Detect which cell encompasses the target text, then output its (X, Y) center coordinate. 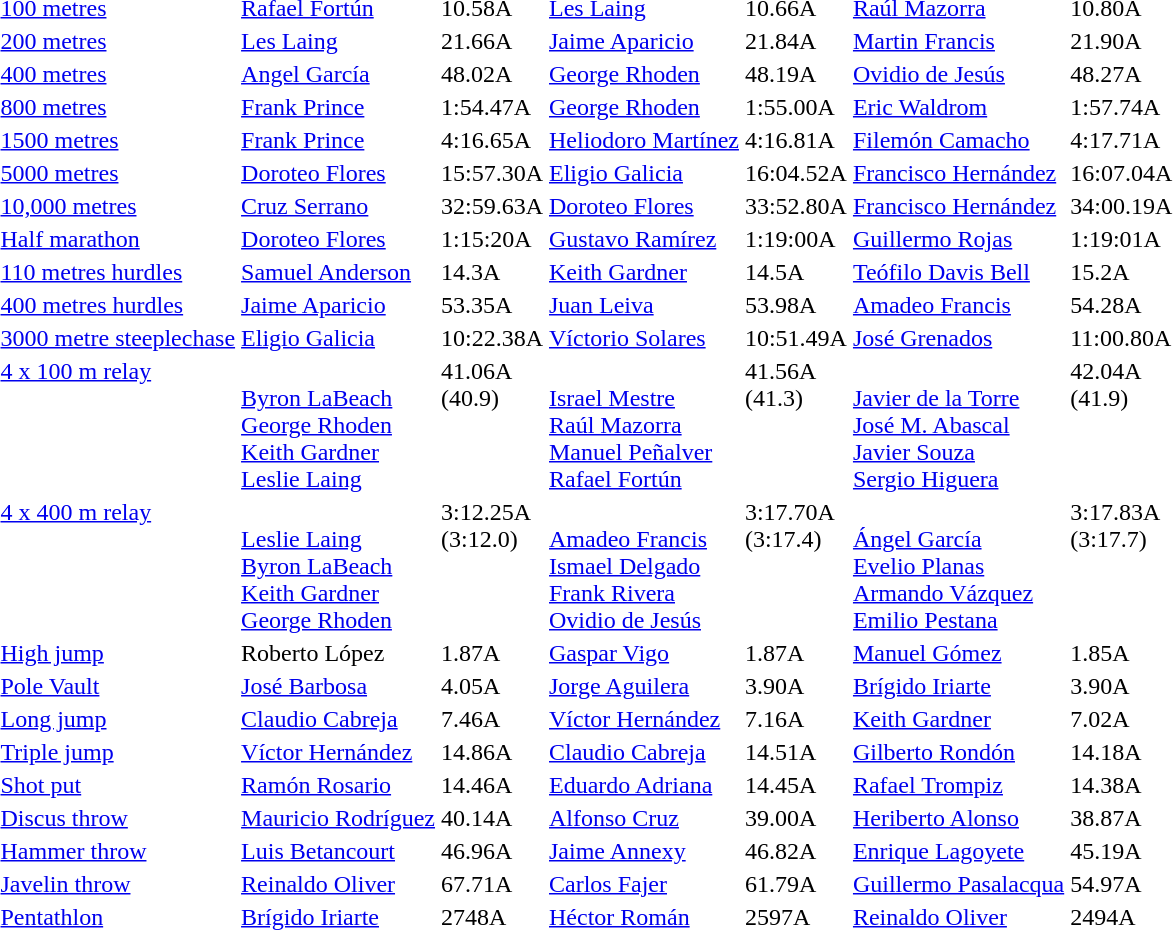
21.84A (796, 41)
Angel García (338, 74)
40.14A (492, 818)
41.56A(41.3) (796, 425)
14.46A (492, 785)
Gaspar Vigo (644, 653)
14.86A (492, 752)
41.06A(40.9) (492, 425)
16:04.52A (796, 173)
Byron LaBeach George Rhoden Keith Gardner Leslie Laing (338, 425)
Eric Waldrom (958, 107)
10:22.38A (492, 338)
Ramón Rosario (338, 785)
61.79A (796, 884)
Javier de la Torre José M. Abascal Javier Souza Sergio Higuera (958, 425)
Jaime Annexy (644, 851)
67.71A (492, 884)
Jorge Aguilera (644, 686)
Brígido Iriarte (958, 686)
Alfonso Cruz (644, 818)
Ovidio de Jesús (958, 74)
Guillermo Rojas (958, 239)
Les Laing (338, 41)
3.90A (796, 686)
Filemón Camacho (958, 140)
14.3A (492, 272)
Enrique Lagoyete (958, 851)
Teófilo Davis Bell (958, 272)
14.5A (796, 272)
33:52.80A (796, 206)
7.46A (492, 719)
1:55.00A (796, 107)
Mauricio Rodríguez (338, 818)
39.00A (796, 818)
Guillermo Pasalacqua (958, 884)
Ángel García Evelio Planas Armando Vázquez Emilio Pestana (958, 566)
1:15:20A (492, 239)
José Grenados (958, 338)
Reinaldo Oliver (338, 884)
Leslie Laing Byron LaBeach Keith Gardner George Rhoden (338, 566)
14.51A (796, 752)
Víctorio Solares (644, 338)
Israel Mestre Raúl Mazorra Manuel Peñalver Rafael Fortún (644, 425)
Amadeo Francis (958, 305)
Gustavo Ramírez (644, 239)
Samuel Anderson (338, 272)
7.16A (796, 719)
Roberto López (338, 653)
José Barbosa (338, 686)
15:57.30A (492, 173)
48.02A (492, 74)
4.05A (492, 686)
Carlos Fajer (644, 884)
Luis Betancourt (338, 851)
53.98A (796, 305)
53.35A (492, 305)
10:51.49A (796, 338)
Eduardo Adriana (644, 785)
Juan Leiva (644, 305)
1:54.47A (492, 107)
Rafael Trompiz (958, 785)
Martin Francis (958, 41)
Gilberto Rondón (958, 752)
Heliodoro Martínez (644, 140)
4:16.81A (796, 140)
Heriberto Alonso (958, 818)
3:12.25A(3:12.0) (492, 566)
1:19:00A (796, 239)
14.45A (796, 785)
21.66A (492, 41)
46.96A (492, 851)
Cruz Serrano (338, 206)
46.82A (796, 851)
3:17.70A(3:17.4) (796, 566)
Amadeo Francis Ismael Delgado Frank Rivera Ovidio de Jesús (644, 566)
48.19A (796, 74)
Manuel Gómez (958, 653)
32:59.63A (492, 206)
4:16.65A (492, 140)
